Find where the given text appears and provide that cell's center as [x, y] coordinate. 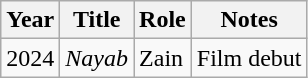
Film debut [249, 58]
Zain [163, 58]
Nayab [97, 58]
Year [30, 20]
2024 [30, 58]
Role [163, 20]
Notes [249, 20]
Title [97, 20]
